Capture the cell that displays the provided text and extract its [X, Y] central coordinate. 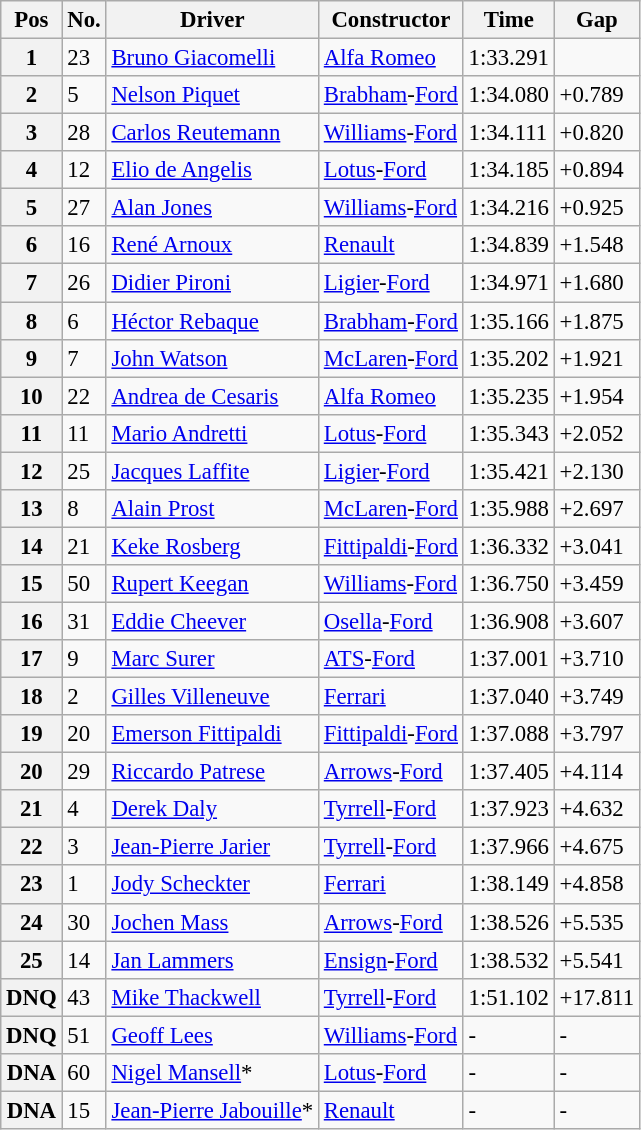
1:38.532 [508, 960]
+4.858 [596, 885]
+1.954 [596, 396]
31 [84, 621]
Jean-Pierre Jarier [212, 847]
+2.052 [596, 433]
+1.921 [596, 358]
+4.114 [596, 772]
Rupert Keegan [212, 584]
1:37.040 [508, 697]
29 [84, 772]
10 [32, 396]
19 [32, 734]
Keke Rosberg [212, 546]
Gap [596, 20]
Driver [212, 20]
1:36.908 [508, 621]
+5.541 [596, 960]
+3.710 [596, 659]
1:34.971 [508, 283]
24 [32, 922]
Ensign-Ford [390, 960]
1:34.185 [508, 170]
+1.680 [596, 283]
+3.459 [596, 584]
+2.130 [596, 471]
+5.535 [596, 922]
+4.632 [596, 809]
1:38.149 [508, 885]
13 [32, 509]
1:36.332 [508, 546]
Constructor [390, 20]
+3.041 [596, 546]
Jody Scheckter [212, 885]
Time [508, 20]
Marc Surer [212, 659]
Carlos Reutemann [212, 133]
1:37.923 [508, 809]
Nigel Mansell* [212, 1073]
1:38.526 [508, 922]
17 [32, 659]
+1.548 [596, 245]
Geoff Lees [212, 1035]
60 [84, 1073]
1:35.235 [508, 396]
1:35.166 [508, 321]
John Watson [212, 358]
Didier Pironi [212, 283]
+3.797 [596, 734]
Mike Thackwell [212, 997]
1:35.988 [508, 509]
1:34.080 [508, 95]
+3.607 [596, 621]
Bruno Giacomelli [212, 58]
1:37.088 [508, 734]
30 [84, 922]
Riccardo Patrese [212, 772]
Elio de Angelis [212, 170]
26 [84, 283]
1:37.405 [508, 772]
+4.675 [596, 847]
+17.811 [596, 997]
1:37.001 [508, 659]
Jacques Laffite [212, 471]
Héctor Rebaque [212, 321]
1:37.966 [508, 847]
Gilles Villeneuve [212, 697]
+0.789 [596, 95]
1:33.291 [508, 58]
+0.894 [596, 170]
1:36.750 [508, 584]
27 [84, 208]
1:34.839 [508, 245]
+0.820 [596, 133]
Pos [32, 20]
René Arnoux [212, 245]
Eddie Cheever [212, 621]
1:35.421 [508, 471]
+3.749 [596, 697]
43 [84, 997]
ATS-Ford [390, 659]
Derek Daly [212, 809]
50 [84, 584]
18 [32, 697]
1:35.202 [508, 358]
+0.925 [596, 208]
Andrea de Cesaris [212, 396]
+2.697 [596, 509]
Jan Lammers [212, 960]
51 [84, 1035]
28 [84, 133]
1:35.343 [508, 433]
1:34.111 [508, 133]
1:34.216 [508, 208]
Jean-Pierre Jabouille* [212, 1110]
Jochen Mass [212, 922]
Mario Andretti [212, 433]
Alain Prost [212, 509]
Nelson Piquet [212, 95]
+1.875 [596, 321]
1:51.102 [508, 997]
Alan Jones [212, 208]
No. [84, 20]
Osella-Ford [390, 621]
Emerson Fittipaldi [212, 734]
